Pinpoint the cell where the given text exists, returning its [X, Y] midpoint coordinate. 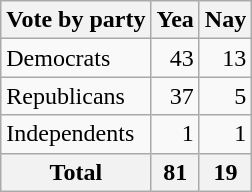
81 [175, 172]
37 [175, 96]
Independents [76, 134]
5 [225, 96]
Total [76, 172]
Republicans [76, 96]
Vote by party [76, 20]
19 [225, 172]
13 [225, 58]
Nay [225, 20]
Yea [175, 20]
43 [175, 58]
Democrats [76, 58]
